Provide the (x, y) coordinate of the cell's center where the given text is located.  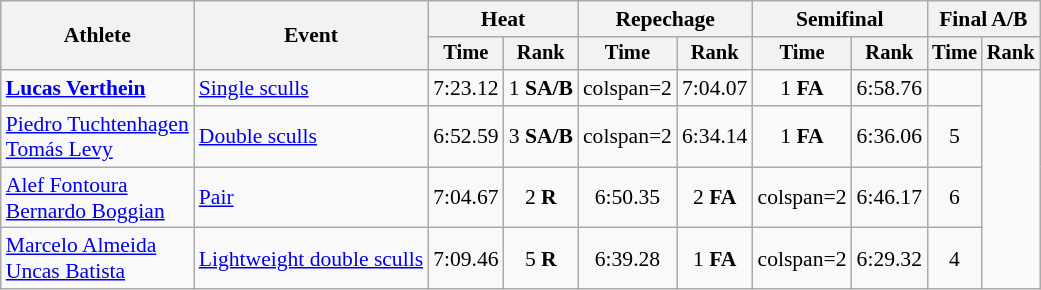
6:39.28 (628, 258)
Lucas Verthein (98, 88)
5 R (541, 258)
7:23.12 (466, 88)
2 FA (714, 198)
6:36.06 (890, 136)
Pair (311, 198)
Piedro TuchtenhagenTomás Levy (98, 136)
6:50.35 (628, 198)
Semifinal (840, 19)
Repechage (666, 19)
6:58.76 (890, 88)
Lightweight double sculls (311, 258)
6 (954, 198)
5 (954, 136)
6:46.17 (890, 198)
6:29.32 (890, 258)
Athlete (98, 36)
7:04.67 (466, 198)
3 SA/B (541, 136)
Final A/B (983, 19)
4 (954, 258)
7:04.07 (714, 88)
Heat (503, 19)
Marcelo AlmeidaUncas Batista (98, 258)
6:34.14 (714, 136)
2 R (541, 198)
Event (311, 36)
Single sculls (311, 88)
Double sculls (311, 136)
1 SA/B (541, 88)
Alef FontouraBernardo Boggian (98, 198)
7:09.46 (466, 258)
6:52.59 (466, 136)
